Return [x, y] of the center of cell containing provided text 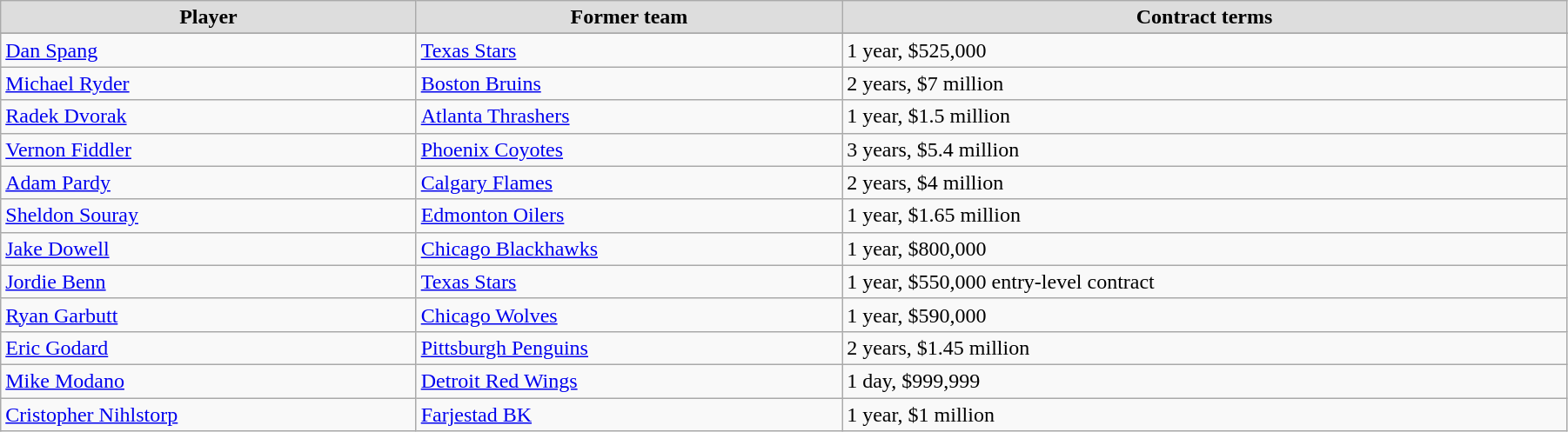
Atlanta Thrashers [629, 116]
Former team [629, 17]
2 years, $7 million [1204, 83]
Dan Spang [209, 50]
Eric Godard [209, 348]
1 year, $525,000 [1204, 50]
3 years, $5.4 million [1204, 150]
2 years, $1.45 million [1204, 348]
Ryan Garbutt [209, 315]
2 years, $4 million [1204, 183]
Michael Ryder [209, 83]
1 year, $800,000 [1204, 249]
Jake Dowell [209, 249]
Detroit Red Wings [629, 381]
Chicago Blackhawks [629, 249]
Chicago Wolves [629, 315]
Farjestad BK [629, 415]
Phoenix Coyotes [629, 150]
1 year, $590,000 [1204, 315]
Mike Modano [209, 381]
Jordie Benn [209, 282]
1 year, $550,000 entry-level contract [1204, 282]
1 year, $1.65 million [1204, 216]
1 day, $999,999 [1204, 381]
Player [209, 17]
Adam Pardy [209, 183]
1 year, $1.5 million [1204, 116]
Contract terms [1204, 17]
Edmonton Oilers [629, 216]
Boston Bruins [629, 83]
Cristopher Nihlstorp [209, 415]
Radek Dvorak [209, 116]
1 year, $1 million [1204, 415]
Vernon Fiddler [209, 150]
Sheldon Souray [209, 216]
Calgary Flames [629, 183]
Pittsburgh Penguins [629, 348]
